Provide the [X, Y] coordinate of the cell's center where the given text is located.  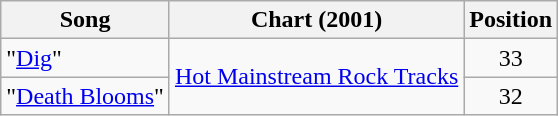
"Dig" [86, 58]
Position [511, 20]
"Death Blooms" [86, 96]
32 [511, 96]
Hot Mainstream Rock Tracks [316, 77]
Song [86, 20]
33 [511, 58]
Chart (2001) [316, 20]
